Locate the cell with the specified text and output its (x, y) center coordinate. 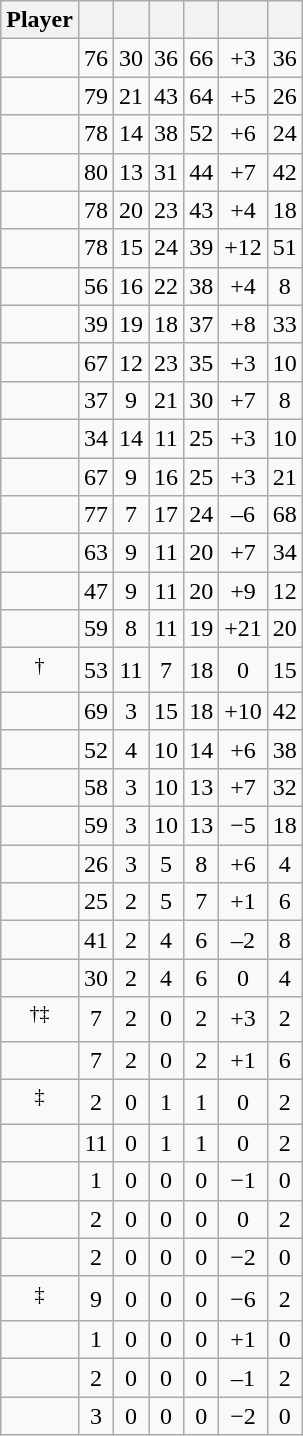
†‡ (40, 1020)
† (40, 670)
22 (166, 286)
–1 (244, 1378)
51 (284, 248)
Player (40, 20)
+21 (244, 629)
64 (202, 96)
68 (284, 515)
–2 (244, 940)
−1 (244, 1181)
+12 (244, 248)
44 (202, 172)
58 (96, 787)
69 (96, 711)
+9 (244, 591)
31 (166, 172)
+10 (244, 711)
35 (202, 362)
79 (96, 96)
17 (166, 515)
33 (284, 324)
−5 (244, 826)
80 (96, 172)
53 (96, 670)
77 (96, 515)
76 (96, 58)
66 (202, 58)
+8 (244, 324)
32 (284, 787)
47 (96, 591)
56 (96, 286)
63 (96, 553)
41 (96, 940)
–6 (244, 515)
+5 (244, 96)
−6 (244, 1298)
